Search for the cell housing the specified text and yield its (x, y) center coordinate. 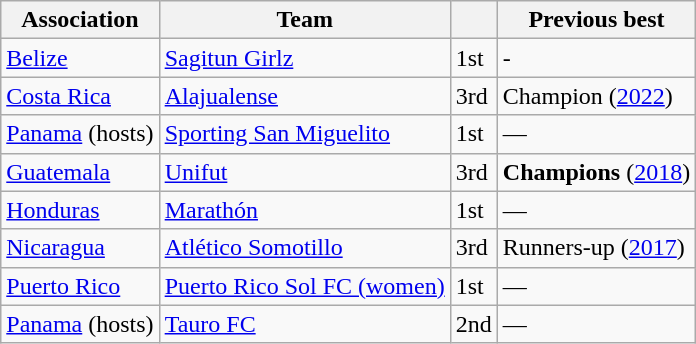
Puerto Rico (80, 286)
Runners-up (2017) (596, 248)
Tauro FC (304, 324)
Costa Rica (80, 96)
Association (80, 20)
Sagitun Girlz (304, 58)
Unifut (304, 172)
Champion (2022) (596, 96)
- (596, 58)
Guatemala (80, 172)
Nicaragua (80, 248)
Marathón (304, 210)
Champions (2018) (596, 172)
2nd (474, 324)
Honduras (80, 210)
Puerto Rico Sol FC (women) (304, 286)
Atlético Somotillo (304, 248)
Alajualense (304, 96)
Team (304, 20)
Belize (80, 58)
Sporting San Miguelito (304, 134)
Previous best (596, 20)
